For the text-containing cell, return its midpoint in [X, Y] coordinate format. 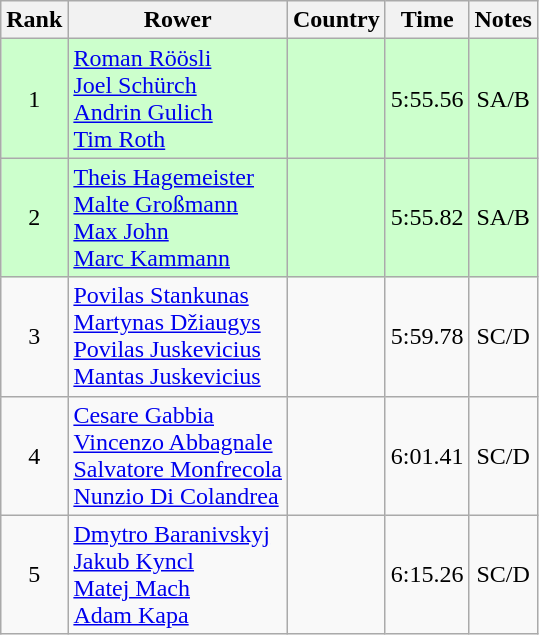
5:55.56 [427, 98]
3 [34, 336]
6:15.26 [427, 574]
5:59.78 [427, 336]
Rank [34, 20]
Theis HagemeisterMalte GroßmannMax JohnMarc Kammann [178, 218]
5 [34, 574]
4 [34, 456]
6:01.41 [427, 456]
Country [337, 20]
Dmytro BaranivskyjJakub KynclMatej MachAdam Kapa [178, 574]
2 [34, 218]
Notes [503, 20]
Roman RöösliJoel SchürchAndrin GulichTim Roth [178, 98]
1 [34, 98]
Cesare GabbiaVincenzo AbbagnaleSalvatore MonfrecolaNunzio Di Colandrea [178, 456]
5:55.82 [427, 218]
Povilas StankunasMartynas DžiaugysPovilas JuskeviciusMantas Juskevicius [178, 336]
Time [427, 20]
Rower [178, 20]
